Scan for the cell matching the given text and deliver its (x, y) coordinate at center. 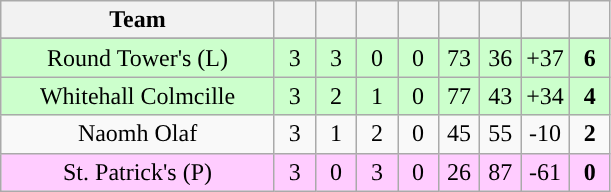
26 (460, 172)
+34 (546, 96)
Team (138, 20)
36 (500, 58)
73 (460, 58)
+37 (546, 58)
Round Tower's (L) (138, 58)
4 (590, 96)
87 (500, 172)
77 (460, 96)
St. Patrick's (P) (138, 172)
-10 (546, 134)
43 (500, 96)
-61 (546, 172)
Whitehall Colmcille (138, 96)
55 (500, 134)
Naomh Olaf (138, 134)
6 (590, 58)
45 (460, 134)
